Return the [X, Y] coordinate for the center point of the cell that contains the specified text.  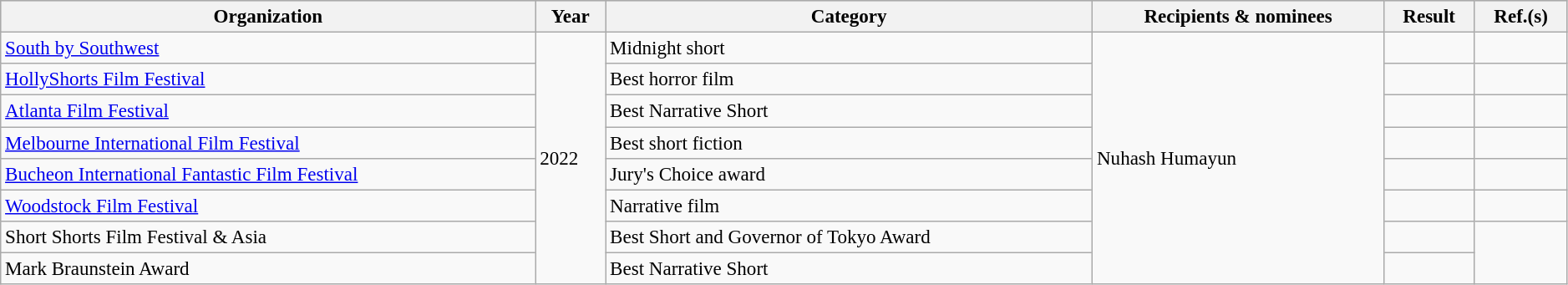
Narrative film [849, 206]
Nuhash Humayun [1238, 159]
Bucheon International Fantastic Film Festival [268, 175]
Best short fiction [849, 143]
Organization [268, 17]
Woodstock Film Festival [268, 206]
Melbourne International Film Festival [268, 143]
Result [1428, 17]
2022 [571, 159]
Ref.(s) [1520, 17]
Best Short and Governor of Tokyo Award [849, 237]
Category [849, 17]
Jury's Choice award [849, 175]
Short Shorts Film Festival & Asia [268, 237]
Recipients & nominees [1238, 17]
Best horror film [849, 79]
South by Southwest [268, 48]
HollyShorts Film Festival [268, 79]
Year [571, 17]
Mark Braunstein Award [268, 269]
Midnight short [849, 48]
Atlanta Film Festival [268, 111]
